Output the (X, Y) coordinate of the center of the cell containing the given text.  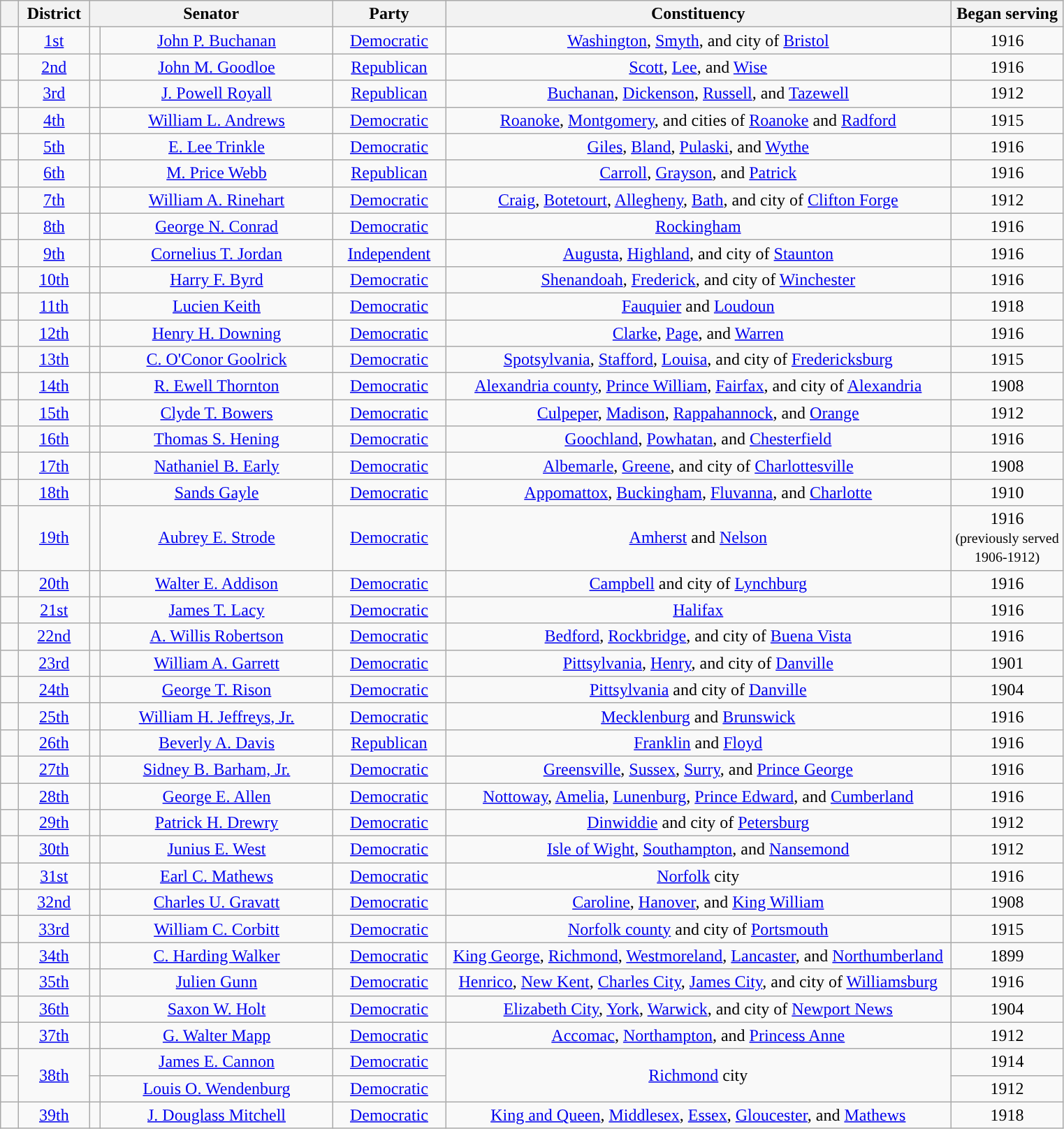
Accomac, Northampton, and Princess Anne (699, 1035)
23rd (54, 663)
6th (54, 173)
Mecklenburg and Brunswick (699, 716)
4th (54, 120)
Alexandria county, Prince William, Fairfax, and city of Alexandria (699, 386)
Party (388, 14)
17th (54, 466)
31st (54, 876)
1st (54, 41)
Senator (211, 14)
James E. Cannon (217, 1062)
King George, Richmond, Westmoreland, Lancaster, and Northumberland (699, 956)
Harry F. Byrd (217, 279)
Washington, Smyth, and city of Bristol (699, 41)
13th (54, 360)
John P. Buchanan (217, 41)
Franklin and Floyd (699, 743)
24th (54, 690)
35th (54, 982)
Shenandoah, Frederick, and city of Winchester (699, 279)
J. Douglass Mitchell (217, 1115)
William L. Andrews (217, 120)
King and Queen, Middlesex, Essex, Gloucester, and Mathews (699, 1115)
30th (54, 850)
Beverly A. Davis (217, 743)
G. Walter Mapp (217, 1035)
Lucien Keith (217, 306)
Culpeper, Madison, Rappahannock, and Orange (699, 413)
Norfolk county and city of Portsmouth (699, 929)
Henrico, New Kent, Charles City, James City, and city of Williamsburg (699, 982)
22nd (54, 636)
George E. Allen (217, 796)
15th (54, 413)
33rd (54, 929)
Appomattox, Buckingham, Fluvanna, and Charlotte (699, 493)
Junius E. West (217, 850)
39th (54, 1115)
John M. Goodloe (217, 67)
Nottoway, Amelia, Lunenburg, Prince Edward, and Cumberland (699, 796)
Henry H. Downing (217, 333)
Amherst and Nelson (699, 538)
Isle of Wight, Southampton, and Nansemond (699, 850)
1916(previously served 1906-1912) (1007, 538)
William C. Corbitt (217, 929)
19th (54, 538)
Greensville, Sussex, Surry, and Prince George (699, 769)
Earl C. Mathews (217, 876)
Charles U. Gravatt (217, 903)
16th (54, 439)
Campbell and city of Lynchburg (699, 583)
14th (54, 386)
Craig, Botetourt, Allegheny, Bath, and city of Clifton Forge (699, 200)
9th (54, 253)
Saxon W. Holt (217, 1009)
Sidney B. Barham, Jr. (217, 769)
1910 (1007, 493)
29th (54, 823)
Thomas S. Hening (217, 439)
Augusta, Highland, and city of Staunton (699, 253)
37th (54, 1035)
Clarke, Page, and Warren (699, 333)
C. Harding Walker (217, 956)
32nd (54, 903)
38th (54, 1075)
Giles, Bland, Pulaski, and Wythe (699, 147)
Cornelius T. Jordan (217, 253)
Walter E. Addison (217, 583)
Louis O. Wendenburg (217, 1088)
George N. Conrad (217, 226)
Halifax (699, 610)
12th (54, 333)
Rockingham (699, 226)
C. O'Conor Goolrick (217, 360)
Pittsylvania, Henry, and city of Danville (699, 663)
10th (54, 279)
William A. Garrett (217, 663)
Elizabeth City, York, Warwick, and city of Newport News (699, 1009)
3rd (54, 94)
District (54, 14)
25th (54, 716)
Scott, Lee, and Wise (699, 67)
R. Ewell Thornton (217, 386)
Pittsylvania and city of Danville (699, 690)
Bedford, Rockbridge, and city of Buena Vista (699, 636)
Sands Gayle (217, 493)
1914 (1007, 1062)
Carroll, Grayson, and Patrick (699, 173)
36th (54, 1009)
1899 (1007, 956)
Independent (388, 253)
21st (54, 610)
Albemarle, Greene, and city of Charlottesville (699, 466)
William H. Jeffreys, Jr. (217, 716)
Fauquier and Loudoun (699, 306)
Buchanan, Dickenson, Russell, and Tazewell (699, 94)
Began serving (1007, 14)
Constituency (699, 14)
Julien Gunn (217, 982)
34th (54, 956)
5th (54, 147)
11th (54, 306)
20th (54, 583)
2nd (54, 67)
William A. Rinehart (217, 200)
18th (54, 493)
1901 (1007, 663)
Dinwiddie and city of Petersburg (699, 823)
Richmond city (699, 1075)
8th (54, 226)
7th (54, 200)
E. Lee Trinkle (217, 147)
Caroline, Hanover, and King William (699, 903)
Clyde T. Bowers (217, 413)
M. Price Webb (217, 173)
Norfolk city (699, 876)
George T. Rison (217, 690)
28th (54, 796)
Roanoke, Montgomery, and cities of Roanoke and Radford (699, 120)
27th (54, 769)
A. Willis Robertson (217, 636)
J. Powell Royall (217, 94)
Aubrey E. Strode (217, 538)
26th (54, 743)
Nathaniel B. Early (217, 466)
Goochland, Powhatan, and Chesterfield (699, 439)
Patrick H. Drewry (217, 823)
James T. Lacy (217, 610)
Spotsylvania, Stafford, Louisa, and city of Fredericksburg (699, 360)
